Pinpoint the cell where the given text exists, returning its (X, Y) midpoint coordinate. 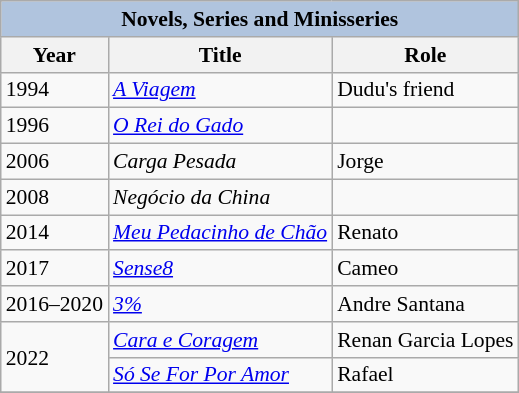
Renan Garcia Lopes (425, 340)
1994 (54, 90)
Jorge (425, 162)
Novels, Series and Minisseries (260, 19)
2014 (54, 233)
Sense8 (220, 269)
3% (220, 304)
Só Se For Por Amor (220, 375)
Cara e Coragem (220, 340)
A Viagem (220, 90)
Carga Pesada (220, 162)
Role (425, 55)
Andre Santana (425, 304)
Cameo (425, 269)
Negócio da China (220, 197)
2016–2020 (54, 304)
Year (54, 55)
1996 (54, 126)
Title (220, 55)
2017 (54, 269)
Dudu's friend (425, 90)
2008 (54, 197)
2006 (54, 162)
Meu Pedacinho de Chão (220, 233)
2022 (54, 358)
Rafael (425, 375)
O Rei do Gado (220, 126)
Renato (425, 233)
